Capture the cell that displays the provided text and extract its [X, Y] central coordinate. 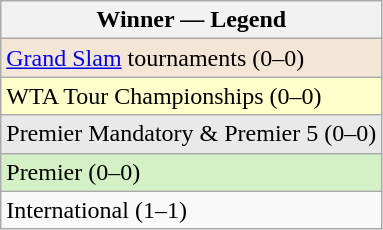
Premier (0–0) [192, 172]
WTA Tour Championships (0–0) [192, 96]
Grand Slam tournaments (0–0) [192, 58]
Premier Mandatory & Premier 5 (0–0) [192, 134]
Winner — Legend [192, 20]
International (1–1) [192, 210]
